Find where the given text appears and provide that cell's center as [x, y] coordinate. 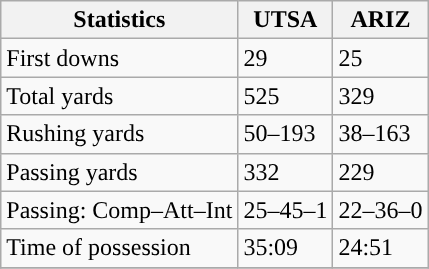
Passing: Comp–Att–Int [120, 210]
229 [380, 172]
22–36–0 [380, 210]
25–45–1 [286, 210]
24:51 [380, 248]
Rushing yards [120, 134]
Passing yards [120, 172]
35:09 [286, 248]
Total yards [120, 96]
First downs [120, 58]
UTSA [286, 20]
332 [286, 172]
329 [380, 96]
25 [380, 58]
ARIZ [380, 20]
50–193 [286, 134]
38–163 [380, 134]
Time of possession [120, 248]
525 [286, 96]
29 [286, 58]
Statistics [120, 20]
